Identify which cell holds the provided text, then report its [X, Y] central coordinate. 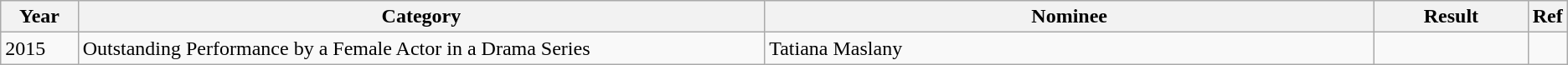
Ref [1548, 17]
2015 [39, 48]
Year [39, 17]
Result [1452, 17]
Outstanding Performance by a Female Actor in a Drama Series [421, 48]
Nominee [1070, 17]
Category [421, 17]
Tatiana Maslany [1070, 48]
